Provide the (X, Y) coordinate of the cell's center where the given text is located.  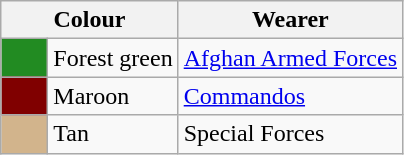
Forest green (113, 58)
Special Forces (290, 134)
Colour (90, 20)
Afghan Armed Forces (290, 58)
Wearer (290, 20)
Commandos (290, 96)
Tan (113, 134)
Maroon (113, 96)
